Extract the (X, Y) coordinate from the center of the cell holding the provided text.  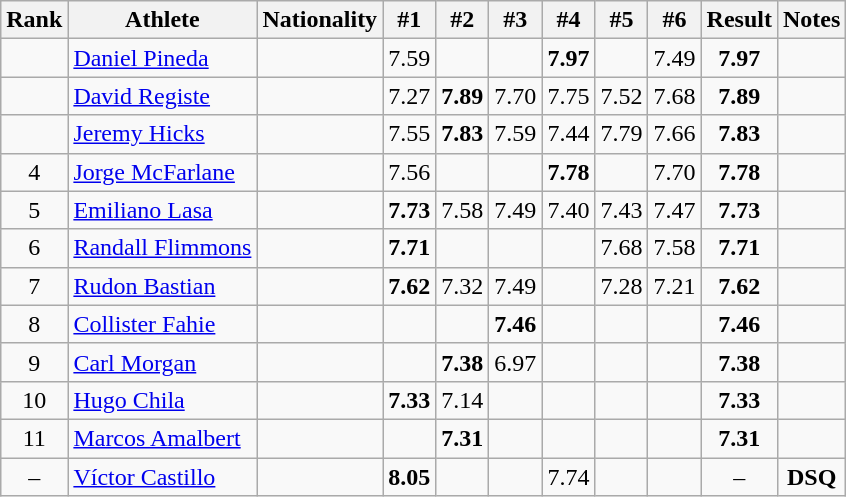
Jorge McFarlane (162, 172)
7.27 (410, 96)
#2 (462, 20)
7.56 (410, 172)
8 (34, 324)
#3 (516, 20)
Rudon Bastian (162, 286)
Result (739, 20)
David Registe (162, 96)
7.21 (674, 286)
Daniel Pineda (162, 58)
7.66 (674, 134)
Carl Morgan (162, 362)
7.44 (568, 134)
8.05 (410, 477)
7.74 (568, 477)
Nationality (320, 20)
Emiliano Lasa (162, 210)
4 (34, 172)
#5 (622, 20)
#4 (568, 20)
Notes (811, 20)
#6 (674, 20)
6 (34, 248)
6.97 (516, 362)
7.14 (462, 400)
Collister Fahie (162, 324)
Jeremy Hicks (162, 134)
7 (34, 286)
7.79 (622, 134)
Randall Flimmons (162, 248)
10 (34, 400)
7.28 (622, 286)
5 (34, 210)
7.55 (410, 134)
Marcos Amalbert (162, 438)
7.47 (674, 210)
#1 (410, 20)
Hugo Chila (162, 400)
7.32 (462, 286)
7.75 (568, 96)
Víctor Castillo (162, 477)
7.52 (622, 96)
7.43 (622, 210)
7.40 (568, 210)
9 (34, 362)
Rank (34, 20)
DSQ (811, 477)
Athlete (162, 20)
11 (34, 438)
